Detect which cell encompasses the target text, then output its [x, y] center coordinate. 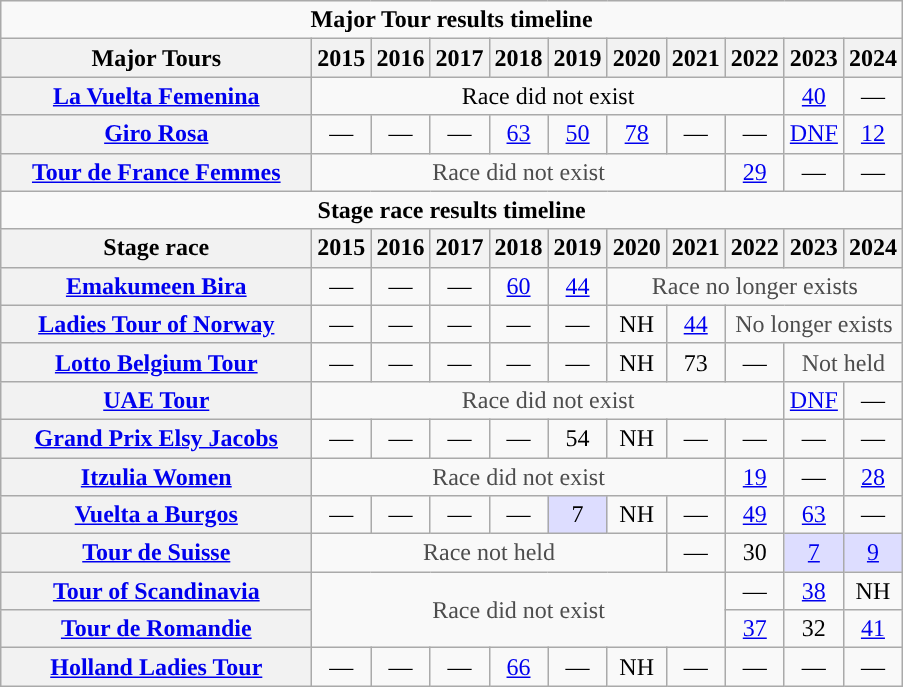
32 [814, 629]
Giro Rosa [156, 134]
28 [872, 477]
No longer exists [814, 324]
29 [754, 172]
Tour de Suisse [156, 553]
49 [754, 515]
Major Tour results timeline [452, 20]
Race no longer exists [754, 286]
41 [872, 629]
40 [814, 96]
Vuelta a Burgos [156, 515]
38 [814, 591]
La Vuelta Femenina [156, 96]
12 [872, 134]
78 [636, 134]
60 [518, 286]
37 [754, 629]
Stage race [156, 248]
73 [696, 362]
Grand Prix Elsy Jacobs [156, 438]
66 [518, 667]
Itzulia Women [156, 477]
Stage race results timeline [452, 210]
Holland Ladies Tour [156, 667]
30 [754, 553]
54 [578, 438]
Major Tours [156, 58]
Tour de Romandie [156, 629]
19 [754, 477]
Tour of Scandinavia [156, 591]
Tour de France Femmes [156, 172]
Ladies Tour of Norway [156, 324]
Emakumeen Bira [156, 286]
Lotto Belgium Tour [156, 362]
Race not held [489, 553]
9 [872, 553]
UAE Tour [156, 400]
50 [578, 134]
Not held [843, 362]
